Output the [X, Y] coordinate of the center of the cell containing the given text.  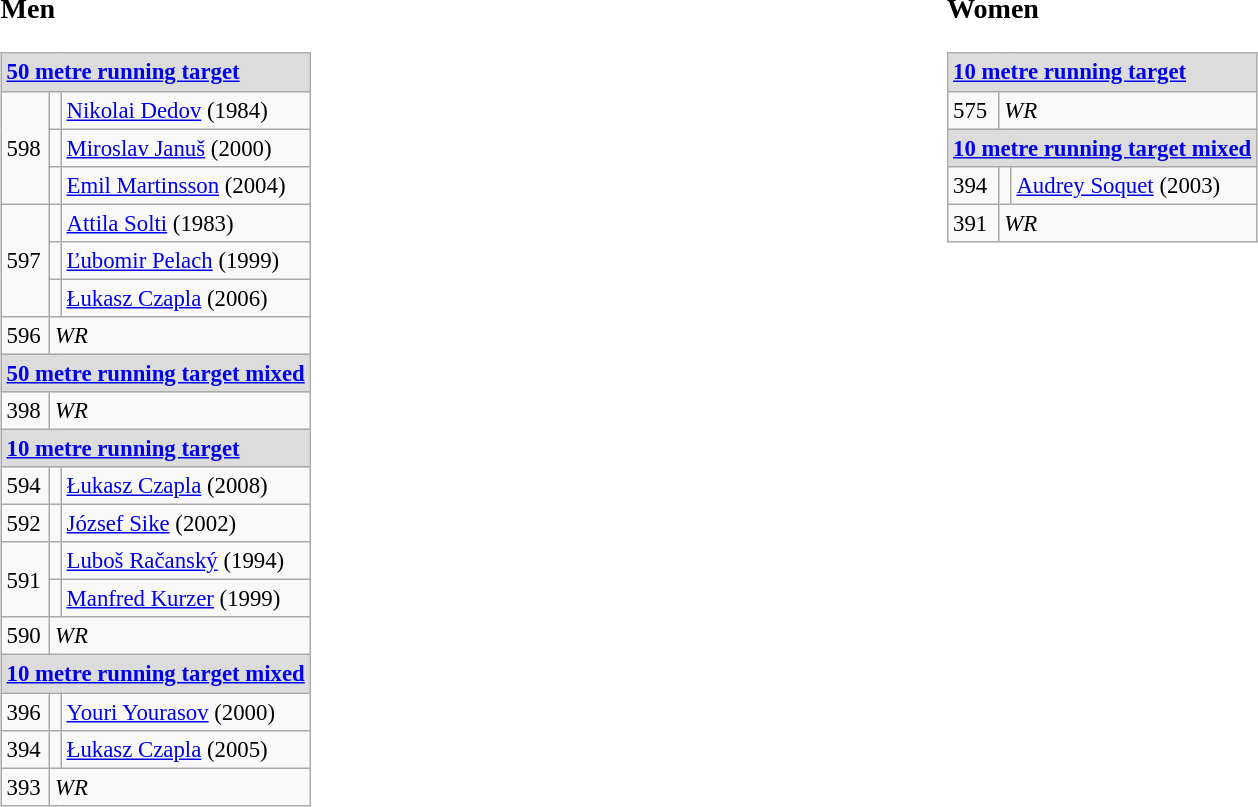
398 [26, 411]
396 [26, 711]
Łukasz Czapla (2006) [186, 298]
Emil Martinsson (2004) [186, 185]
Łukasz Czapla (2008) [186, 486]
Miroslav Januš (2000) [186, 148]
Attila Solti (1983) [186, 223]
Nikolai Dedov (1984) [186, 110]
598 [26, 148]
József Sike (2002) [186, 524]
Ľubomir Pelach (1999) [186, 260]
597 [26, 260]
Audrey Soquet (2003) [1134, 185]
391 [974, 223]
Manfred Kurzer (1999) [186, 599]
Luboš Račanský (1994) [186, 561]
Łukasz Czapla (2005) [186, 749]
590 [26, 636]
393 [26, 787]
Youri Yourasov (2000) [186, 711]
591 [26, 580]
592 [26, 524]
50 metre running target [156, 72]
50 metre running target mixed [156, 373]
575 [974, 110]
596 [26, 336]
594 [26, 486]
